Return the (X, Y) coordinate for the center point of the cell that contains the specified text.  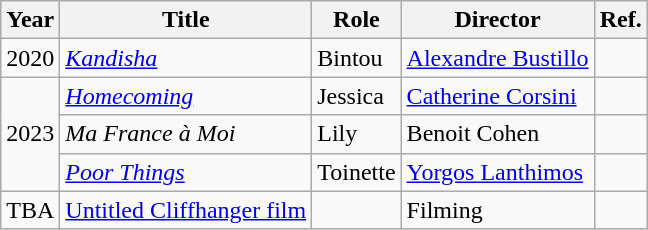
Yorgos Lanthimos (498, 172)
Poor Things (186, 172)
Year (30, 20)
Ma France à Moi (186, 134)
2020 (30, 58)
Alexandre Bustillo (498, 58)
Benoit Cohen (498, 134)
Untitled Cliffhanger film (186, 210)
Jessica (356, 96)
Director (498, 20)
Catherine Corsini (498, 96)
Bintou (356, 58)
Role (356, 20)
Filming (498, 210)
Toinette (356, 172)
TBA (30, 210)
Ref. (620, 20)
Lily (356, 134)
Homecoming (186, 96)
Title (186, 20)
Kandisha (186, 58)
2023 (30, 134)
